Scan for the cell matching the given text and deliver its (X, Y) coordinate at center. 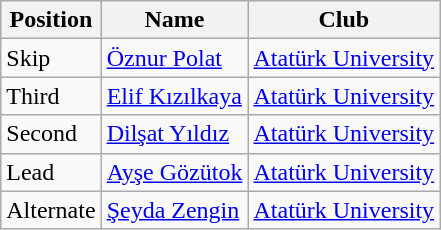
Dilşat Yıldız (174, 134)
Position (51, 20)
Ayşe Gözütok (174, 172)
Alternate (51, 210)
Second (51, 134)
Name (174, 20)
Elif Kızılkaya (174, 96)
Şeyda Zengin (174, 210)
Third (51, 96)
Club (344, 20)
Öznur Polat (174, 58)
Skip (51, 58)
Lead (51, 172)
